Locate the cell with the specified text and output its [x, y] center coordinate. 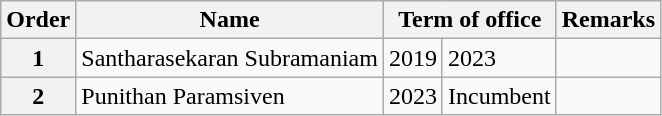
Order [38, 20]
2 [38, 96]
1 [38, 58]
Incumbent [499, 96]
2019 [412, 58]
Term of office [470, 20]
Name [230, 20]
Punithan Paramsiven [230, 96]
Remarks [608, 20]
Santharasekaran Subramaniam [230, 58]
